Identify which cell holds the provided text, then report its [X, Y] central coordinate. 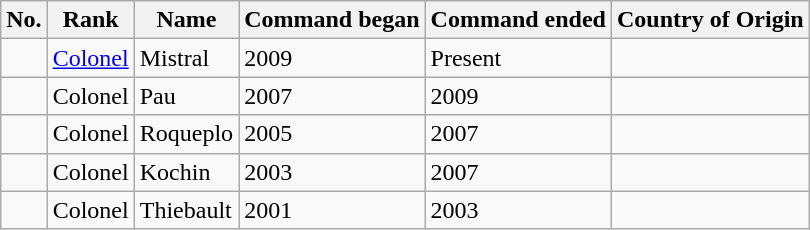
2005 [332, 134]
Command began [332, 20]
No. [24, 20]
Name [186, 20]
Command ended [518, 20]
Pau [186, 96]
Roqueplo [186, 134]
Country of Origin [710, 20]
Kochin [186, 172]
Thiebault [186, 210]
Present [518, 58]
2001 [332, 210]
Rank [90, 20]
Mistral [186, 58]
